Locate the cell with the specified text and output its (x, y) center coordinate. 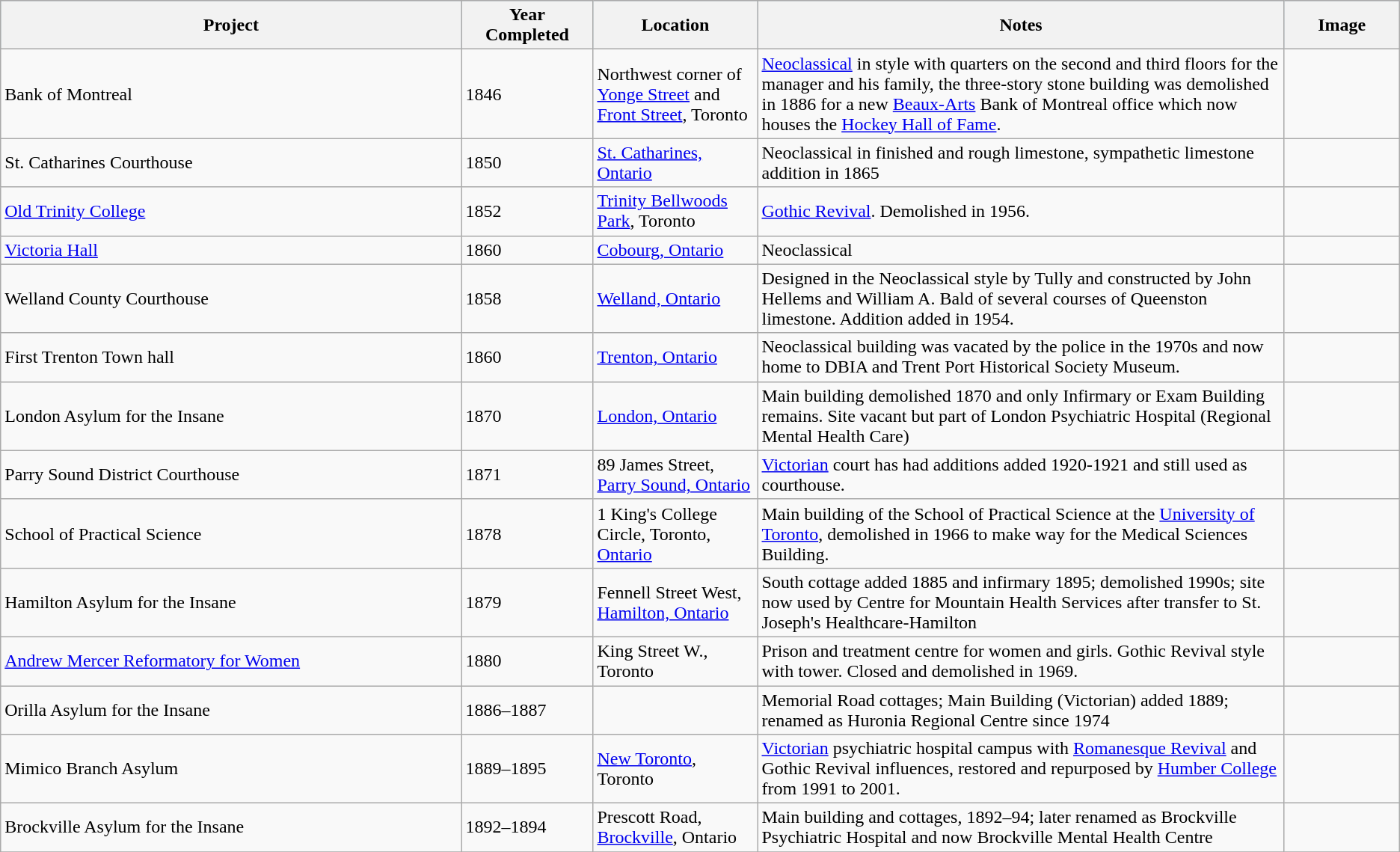
Victorian court has had additions added 1920-1921 and still used as courthouse. (1021, 474)
School of Practical Science (231, 533)
1871 (527, 474)
Old Trinity College (231, 211)
1880 (527, 661)
Main building and cottages, 1892–94; later renamed as Brockville Psychiatric Hospital and now Brockville Mental Health Centre (1021, 827)
1886–1887 (527, 709)
Location (675, 25)
London Asylum for the Insane (231, 416)
Memorial Road cottages; Main Building (Victorian) added 1889; renamed as Huronia Regional Centre since 1974 (1021, 709)
Brockville Asylum for the Insane (231, 827)
Parry Sound District Courthouse (231, 474)
Victoria Hall (231, 250)
St. Catharines Courthouse (231, 163)
Trinity Bellwoods Park, Toronto (675, 211)
1858 (527, 298)
Cobourg, Ontario (675, 250)
Hamilton Asylum for the Insane (231, 602)
First Trenton Town hall (231, 358)
1846 (527, 94)
Fennell Street West, Hamilton, Ontario (675, 602)
Prescott Road, Brockville, Ontario (675, 827)
Year Completed (527, 25)
Welland County Courthouse (231, 298)
1850 (527, 163)
Trenton, Ontario (675, 358)
Gothic Revival. Demolished in 1956. (1021, 211)
Prison and treatment centre for women and girls. Gothic Revival style with tower. Closed and demolished in 1969. (1021, 661)
1879 (527, 602)
Andrew Mercer Reformatory for Women (231, 661)
1878 (527, 533)
1892–1894 (527, 827)
London, Ontario (675, 416)
1 King's College Circle, Toronto, Ontario (675, 533)
Mimico Branch Asylum (231, 769)
Main building of the School of Practical Science at the University of Toronto, demolished in 1966 to make way for the Medical Sciences Building. (1021, 533)
1889–1895 (527, 769)
Neoclassical in finished and rough limestone, sympathetic limestone addition in 1865 (1021, 163)
St. Catharines, Ontario (675, 163)
Project (231, 25)
Neoclassical (1021, 250)
King Street W., Toronto (675, 661)
89 James Street, Parry Sound, Ontario (675, 474)
Northwest corner of Yonge Street and Front Street, Toronto (675, 94)
Neoclassical building was vacated by the police in the 1970s and now home to DBIA and Trent Port Historical Society Museum. (1021, 358)
New Toronto, Toronto (675, 769)
Welland, Ontario (675, 298)
Image (1342, 25)
Orilla Asylum for the Insane (231, 709)
Notes (1021, 25)
Bank of Montreal (231, 94)
1852 (527, 211)
1870 (527, 416)
